From the cell containing the given text, extract its center point as [x, y] coordinate. 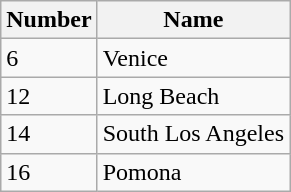
South Los Angeles [193, 134]
Number [49, 20]
Venice [193, 58]
Name [193, 20]
12 [49, 96]
Pomona [193, 172]
16 [49, 172]
Long Beach [193, 96]
14 [49, 134]
6 [49, 58]
